Detect which cell encompasses the target text, then output its (X, Y) center coordinate. 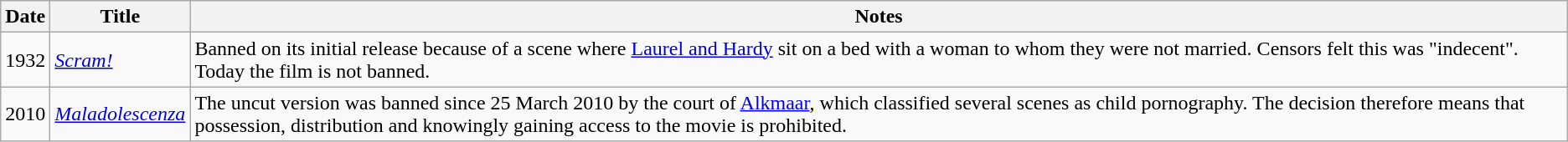
2010 (25, 114)
Date (25, 17)
1932 (25, 60)
Title (121, 17)
Notes (879, 17)
Scram! (121, 60)
Maladolescenza (121, 114)
